Provide the (x, y) coordinate of the cell's center where the given text is located.  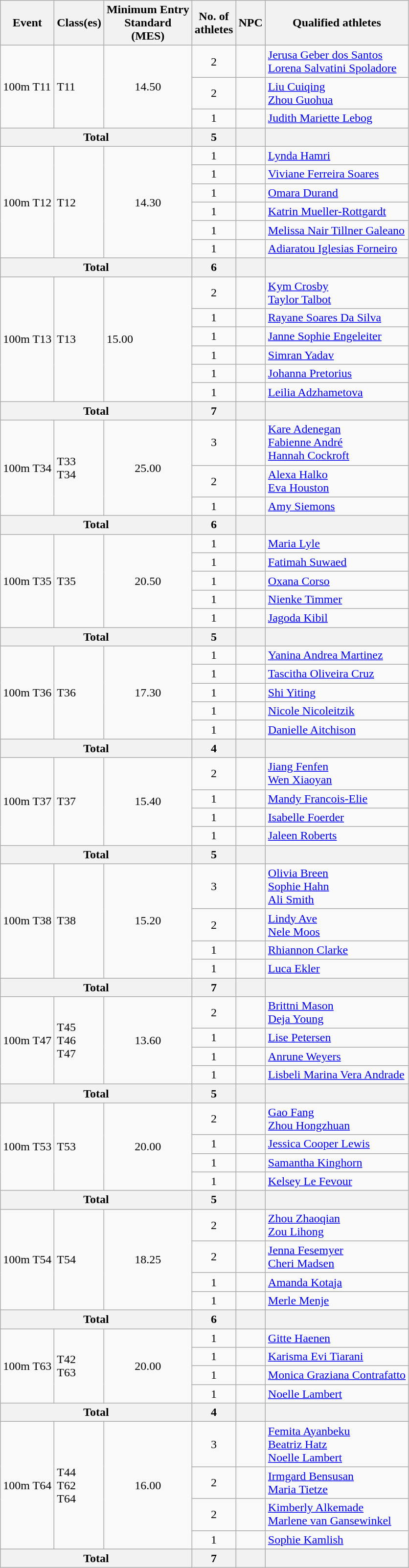
100m T47 (27, 1041)
Samantha Kinghorn (337, 1163)
NPC (250, 23)
T33T34 (79, 468)
Jagoda Kibil (337, 618)
T13 (79, 339)
Karisma Evi Tiarani (337, 1357)
Lise Petersen (337, 1038)
100m T37 (27, 801)
100m T12 (27, 202)
Shi Yiting (337, 693)
T37 (79, 801)
Danielle Aitchison (337, 730)
Lindy AveNele Moos (337, 924)
100m T54 (27, 1259)
Olivia Breen Sophie HahnAli Smith (337, 886)
Oxana Corso (337, 581)
100m T13 (27, 339)
Tascitha Oliveira Cruz (337, 674)
T44T62T64 (79, 1485)
T12 (79, 202)
Fatimah Suwaed (337, 562)
Alexa HalkoEva Houston (337, 481)
100m T36 (27, 693)
Luca Ekler (337, 968)
Kimberly Alkemade Marlene van Gansewinkel (337, 1514)
Kym CrosbyTaylor Talbot (337, 292)
14.30 (148, 202)
Liu Cuiqing Zhou Guohua (337, 93)
Rayane Soares Da Silva (337, 318)
Maria Lyle (337, 543)
Kelsey Le Fevour (337, 1181)
Adiaratou Iglesias Forneiro (337, 248)
Femita AyanbekuBeatriz HatzNoelle Lambert (337, 1444)
T54 (79, 1259)
Zhou Zhaoqian Zou Lihong (337, 1225)
Rhiannon Clarke (337, 950)
Event (27, 23)
Yanina Andrea Martinez (337, 655)
15.00 (148, 339)
T36 (79, 693)
Merle Menje (337, 1300)
Jaleen Roberts (337, 836)
100m T53 (27, 1146)
Katrin Mueller-Rottgardt (337, 211)
Jenna FesemyerCheri Madsen (337, 1257)
Jiang Fenfen Wen Xiaoyan (337, 774)
Gao Fang Zhou Hongzhuan (337, 1119)
15.40 (148, 801)
100m T38 (27, 920)
Gitte Haenen (337, 1338)
T11 (79, 87)
Judith Mariette Lebog (337, 118)
Monica Graziana Contrafatto (337, 1375)
Leilia Adzhametova (337, 392)
T35 (79, 581)
T42T63 (79, 1366)
100m T64 (27, 1485)
Johanna Pretorius (337, 374)
25.00 (148, 468)
Jerusa Geber dos Santos Lorena Salvatini Spoladore (337, 62)
100m T34 (27, 468)
T45T46T47 (79, 1041)
100m T35 (27, 581)
17.30 (148, 693)
13.60 (148, 1041)
Sophie Kamlish (337, 1540)
Lisbeli Marina Vera Andrade (337, 1075)
Simran Yadav (337, 355)
Noelle Lambert (337, 1394)
20.50 (148, 581)
Omara Durand (337, 193)
Amanda Kotaja (337, 1282)
No. ofathletes (214, 23)
T53 (79, 1146)
15.20 (148, 920)
Minimum Entry Standard (MES) (148, 23)
100m T63 (27, 1366)
16.00 (148, 1485)
14.50 (148, 87)
Qualified athletes (337, 23)
Lynda Hamri (337, 156)
Irmgard BensusanMaria Tietze (337, 1483)
Class(es) (79, 23)
Kare AdeneganFabienne André Hannah Cockroft (337, 443)
Brittni Mason Deja Young (337, 1012)
Nienke Timmer (337, 599)
Isabelle Foerder (337, 817)
Amy Siemons (337, 506)
Nicole Nicoleitzik (337, 711)
Mandy Francois-Elie (337, 799)
T38 (79, 920)
Jessica Cooper Lewis (337, 1144)
Melissa Nair Tillner Galeano (337, 230)
18.25 (148, 1259)
Anrune Weyers (337, 1056)
Viviane Ferreira Soares (337, 174)
Janne Sophie Engeleiter (337, 336)
100m T11 (27, 87)
